Pinpoint the cell where the given text exists, returning its (x, y) midpoint coordinate. 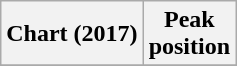
Peakposition (189, 34)
Chart (2017) (72, 34)
